Search for the cell housing the specified text and yield its (X, Y) center coordinate. 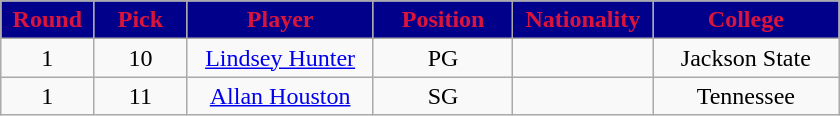
Pick (140, 20)
Player (280, 20)
Tennessee (746, 96)
Lindsey Hunter (280, 58)
SG (443, 96)
Jackson State (746, 58)
11 (140, 96)
Allan Houston (280, 96)
Round (48, 20)
Position (443, 20)
10 (140, 58)
College (746, 20)
PG (443, 58)
Nationality (583, 20)
